Locate the cell with the specified text and output its [x, y] center coordinate. 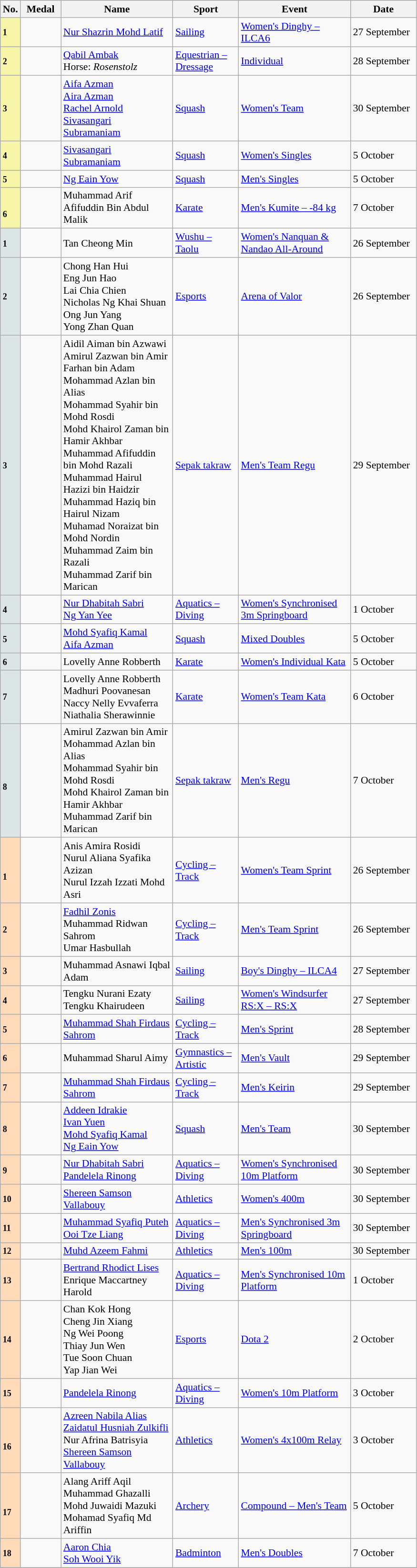
Men's Sprint [295, 1029]
Archery [206, 1506]
Nur Shazrin Mohd Latif [117, 32]
Tengku Nurani Ezaty Tengku Khairudeen [117, 1000]
Anis Amira RosidiNurul Aliana Syafika AzizanNurul Izzah Izzati Mohd Asri [117, 871]
Men's Synchronised 10m Platform [295, 1280]
Shereen Samson Vallabouy [117, 1199]
Fadhil ZonisMuhammad Ridwan SahromUmar Hasbullah [117, 930]
Muhammad Syafiq PutehOoi Tze Liang [117, 1228]
Men's Synchronised 3m Springboard [295, 1228]
Lovelly Anne Robberth [117, 662]
Women's Synchronised 10m Platform [295, 1170]
Mohd Syafiq KamalAifa Azman [117, 639]
Men's Singles [295, 179]
Arena of Valor [295, 296]
Men's Team [295, 1129]
16 [10, 1440]
Badminton [206, 1553]
Men's Kumite – -84 kg [295, 208]
Chong Han HuiEng Jun HaoLai Chia ChienNicholas Ng Khai ShuanOng Jun YangYong Zhan Quan [117, 296]
Alang Ariff Aqil Muhammad GhazalliMohd Juwaidi MazukiMohamad Syafiq Md Ariffin [117, 1506]
Muhammad Asnawi Iqbal Adam [117, 971]
Nur Dhabitah SabriPandelela Rinong [117, 1170]
Tan Cheong Min [117, 243]
Medal [41, 9]
Date [384, 9]
Muhammad Sharul Aimy [117, 1059]
Mixed Doubles [295, 639]
Women's 4x100m Relay [295, 1440]
Women's Nanquan & Nandao All-Around [295, 243]
Pandelela Rinong [117, 1393]
Men's Regu [295, 781]
Name [117, 9]
2 October [384, 1340]
Women's Team Kata [295, 697]
Women's Singles [295, 156]
Women's Team [295, 109]
Gymnastics – Artistic [206, 1059]
Lovelly Anne RobberthMadhuri PoovanesanNaccy Nelly EvvaferraNiathalia Sherawinnie [117, 697]
14 [10, 1340]
Women's Dinghy – ILCA6 [295, 32]
11 [10, 1228]
9 [10, 1170]
18 [10, 1553]
Men's Doubles [295, 1553]
Wushu – Taolu [206, 243]
Men's 100m [295, 1251]
Aifa AzmanAira AzmanRachel ArnoldSivasangari Subramaniam [117, 109]
6 October [384, 697]
Equestrian – Dressage [206, 61]
Bertrand Rhodict LisesEnrique Maccartney Harold [117, 1280]
Men's Keirin [295, 1087]
Qabil AmbakHorse: Rosenstolz [117, 61]
17 [10, 1506]
Sport [206, 9]
Women's Synchronised 3m Springboard [295, 609]
Women's 10m Platform [295, 1393]
Dota 2 [295, 1340]
10 [10, 1199]
Azreen Nabila AliasZaidatul Husniah ZulkifliNur Afrina BatrisyiaShereen Samson Vallabouy [117, 1440]
12 [10, 1251]
Compound – Men's Team [295, 1506]
Women's Team Sprint [295, 871]
Muhammad Arif Afifuddin Bin Abdul Malik [117, 208]
No. [10, 9]
Muhd Azeem Fahmi [117, 1251]
Women's 400m [295, 1199]
15 [10, 1393]
Men's Team Sprint [295, 930]
Sivasangari Subramaniam [117, 156]
Event [295, 9]
Women's Individual Kata [295, 662]
Boy's Dinghy – ILCA4 [295, 971]
Ng Eain Yow [117, 179]
Individual [295, 61]
Amirul Zazwan bin AmirMohammad Azlan bin AliasMohammad Syahir bin Mohd RosdiMohd Khairol Zaman bin Hamir AkhbarMuhammad Zarif bin Marican [117, 781]
Nur Dhabitah SabriNg Yan Yee [117, 609]
Men's Vault [295, 1059]
Men's Team Regu [295, 465]
Aaron ChiaSoh Wooi Yik [117, 1553]
13 [10, 1280]
Chan Kok HongCheng Jin XiangNg Wei PoongThiay Jun WenTue Soon ChuanYap Jian Wei [117, 1340]
Addeen IdrakieIvan YuenMohd Syafiq KamalNg Eain Yow [117, 1129]
Women's Windsurfer RS:X – RS:X [295, 1000]
